Output the [X, Y] coordinate of the center of the cell containing the given text.  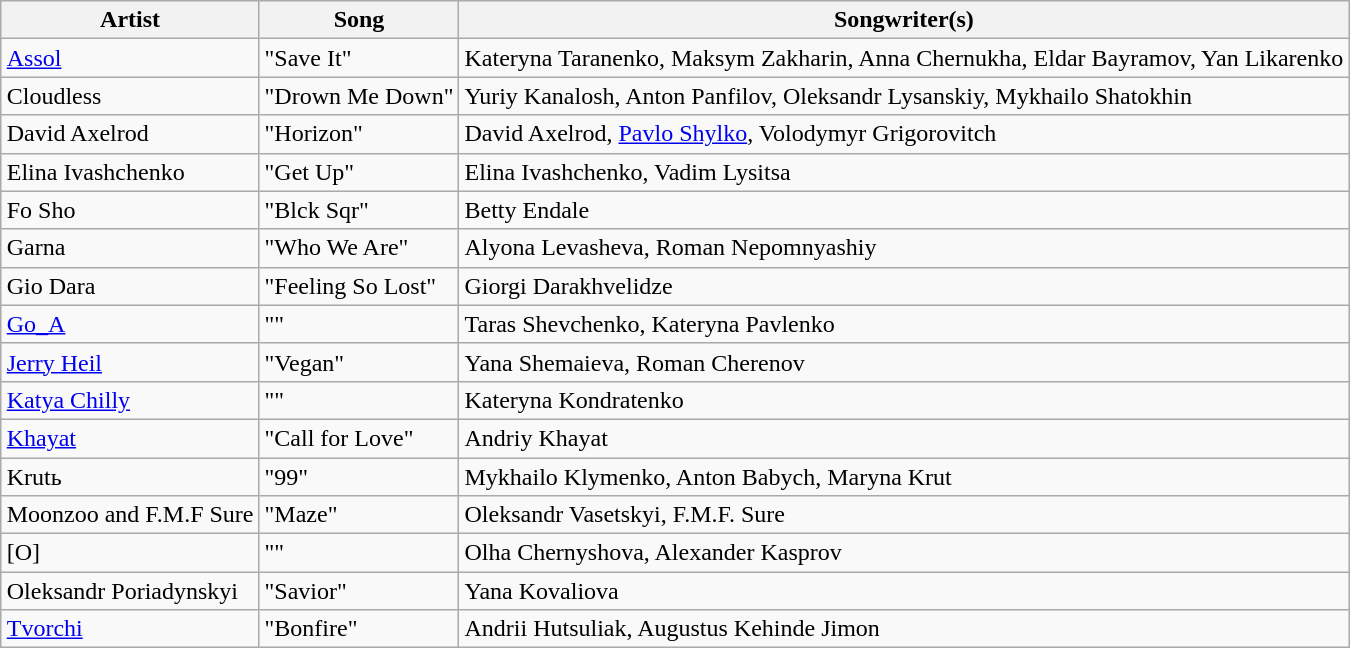
David Axelrod [130, 134]
Mykhailo Klymenko, Anton Babych, Maryna Krut [904, 477]
"99" [359, 477]
Songwriter(s) [904, 20]
Oleksandr Vasetskyi, F.M.F. Sure [904, 515]
"Maze" [359, 515]
"Feeling So Lost" [359, 286]
"Drown Me Down" [359, 96]
David Axelrod, Pavlo Shylko, Volodymyr Grigorovitch [904, 134]
Jerry Heil [130, 362]
Assol [130, 58]
Cloudless [130, 96]
Gio Dara [130, 286]
"Blck Sqr" [359, 210]
Olha Chernyshova, Alexander Kasprov [904, 553]
Khayat [130, 438]
Betty Endale [904, 210]
"Vegan" [359, 362]
Giorgi Darakhvelidze [904, 286]
Elina Ivashchenko [130, 172]
Fo Sho [130, 210]
Andrii Hutsuliak, Augustus Kehinde Jimon [904, 629]
Kateryna Taranenko, Maksym Zakharin, Anna Chernukha, Eldar Bayramov, Yan Likarenko [904, 58]
Kateryna Kondratenko [904, 400]
"Bonfire" [359, 629]
"Horizon" [359, 134]
"Who We Are" [359, 248]
Krutь [130, 477]
Go_A [130, 324]
Elina Ivashchenko, Vadim Lysitsa [904, 172]
Andriy Khayat [904, 438]
"Savior" [359, 591]
Moonzoo and F.M.F Sure [130, 515]
[О] [130, 553]
"Get Up" [359, 172]
Artist [130, 20]
Tvorchi [130, 629]
Yana Shemaieva, Roman Cherenov [904, 362]
Taras Shevchenko, Kateryna Pavlenko [904, 324]
"Save It" [359, 58]
Katya Chilly [130, 400]
Yana Kovaliova [904, 591]
Oleksandr Poriadynskyi [130, 591]
Yuriy Kanalosh, Anton Panfilov, Oleksandr Lysanskiy, Mykhailo Shatokhin [904, 96]
"Call for Love" [359, 438]
Alyona Levasheva, Roman Nepomnyashiy [904, 248]
Garna [130, 248]
Song [359, 20]
